Locate the cell with the specified text and output its [X, Y] center coordinate. 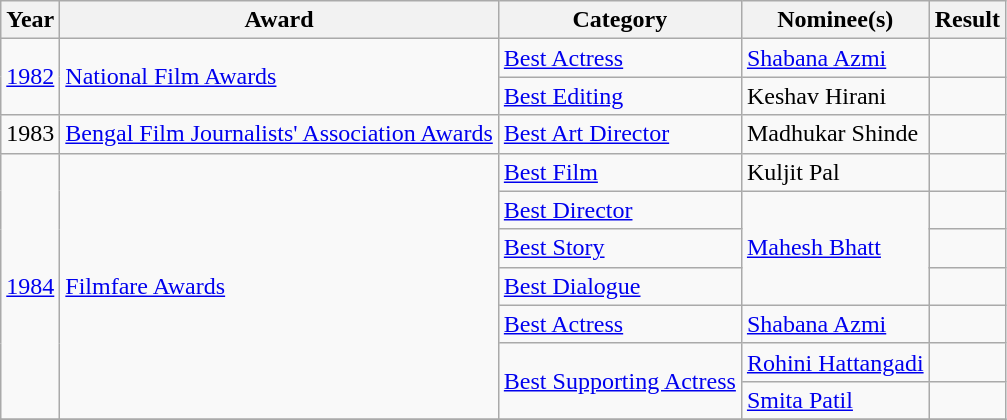
Best Supporting Actress [620, 381]
Year [30, 20]
Best Art Director [620, 134]
Best Film [620, 172]
Best Director [620, 210]
Mahesh Bhatt [835, 248]
1983 [30, 134]
Bengal Film Journalists' Association Awards [280, 134]
Result [967, 20]
Keshav Hirani [835, 96]
Award [280, 20]
Best Dialogue [620, 286]
1982 [30, 77]
Category [620, 20]
National Film Awards [280, 77]
Best Editing [620, 96]
Madhukar Shinde [835, 134]
Smita Patil [835, 400]
1984 [30, 286]
Rohini Hattangadi [835, 362]
Nominee(s) [835, 20]
Best Story [620, 248]
Filmfare Awards [280, 286]
Kuljit Pal [835, 172]
